Extract the [X, Y] coordinate from the center of the cell holding the provided text.  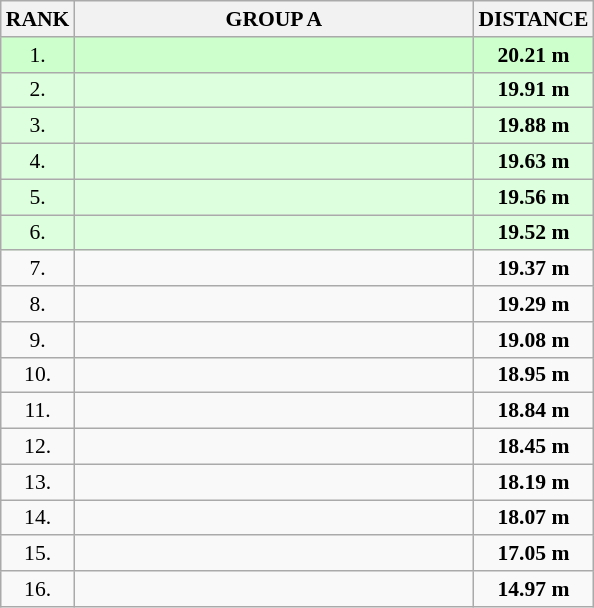
5. [38, 197]
18.84 m [533, 411]
3. [38, 126]
14.97 m [533, 589]
4. [38, 162]
19.56 m [533, 197]
GROUP A [274, 19]
18.19 m [533, 482]
DISTANCE [533, 19]
1. [38, 55]
6. [38, 233]
19.08 m [533, 340]
11. [38, 411]
15. [38, 554]
2. [38, 90]
19.52 m [533, 233]
8. [38, 304]
10. [38, 375]
19.37 m [533, 269]
14. [38, 518]
9. [38, 340]
7. [38, 269]
19.91 m [533, 90]
19.63 m [533, 162]
19.29 m [533, 304]
20.21 m [533, 55]
RANK [38, 19]
12. [38, 447]
13. [38, 482]
16. [38, 589]
18.95 m [533, 375]
18.45 m [533, 447]
18.07 m [533, 518]
17.05 m [533, 554]
19.88 m [533, 126]
